Scan for the cell matching the given text and deliver its [X, Y] coordinate at center. 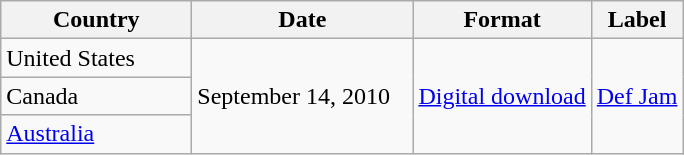
Format [502, 20]
Date [302, 20]
United States [96, 58]
Australia [96, 134]
Def Jam [637, 96]
Label [637, 20]
Canada [96, 96]
Digital download [502, 96]
Country [96, 20]
September 14, 2010 [302, 96]
